Detect which cell encompasses the target text, then output its (x, y) center coordinate. 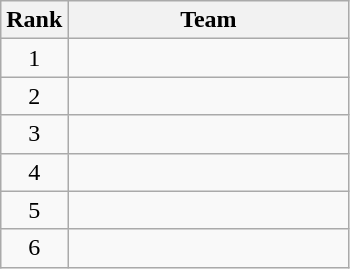
6 (34, 248)
1 (34, 58)
3 (34, 134)
5 (34, 210)
4 (34, 172)
Rank (34, 20)
2 (34, 96)
Team (208, 20)
